Return the (x, y) coordinate for the center point of the cell that contains the specified text.  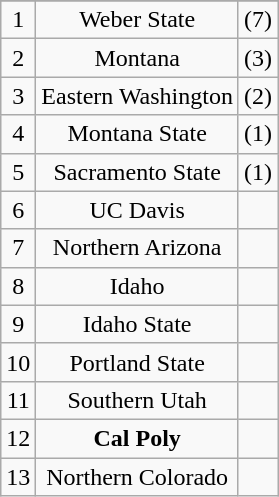
Portland State (138, 362)
7 (18, 248)
Southern Utah (138, 400)
(3) (258, 58)
3 (18, 96)
1 (18, 20)
12 (18, 438)
10 (18, 362)
Northern Colorado (138, 477)
5 (18, 172)
Weber State (138, 20)
Northern Arizona (138, 248)
6 (18, 210)
4 (18, 134)
(7) (258, 20)
Cal Poly (138, 438)
8 (18, 286)
Sacramento State (138, 172)
Idaho State (138, 324)
2 (18, 58)
Montana State (138, 134)
13 (18, 477)
UC Davis (138, 210)
11 (18, 400)
Montana (138, 58)
9 (18, 324)
(2) (258, 96)
Idaho (138, 286)
Eastern Washington (138, 96)
